Locate the cell with the specified text and output its (x, y) center coordinate. 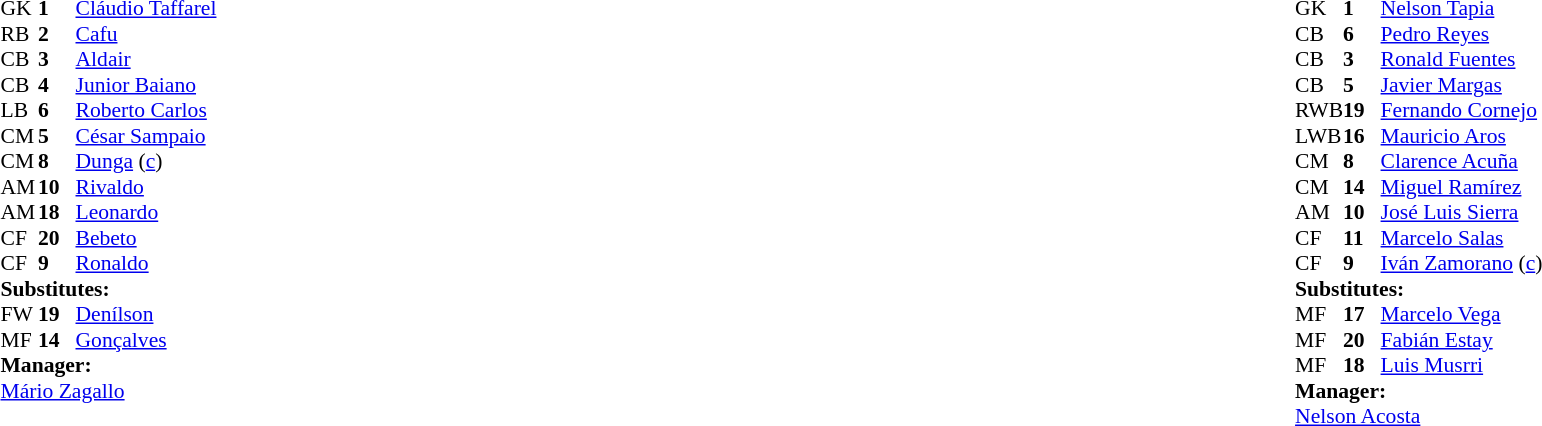
LB (19, 111)
César Sampaio (146, 136)
FW (19, 315)
17 (1362, 315)
Dunga (c) (146, 161)
Aldair (146, 59)
11 (1362, 238)
16 (1362, 136)
Junior Baiano (146, 85)
Leonardo (146, 213)
Roberto Carlos (146, 111)
2 (57, 34)
LWB (1319, 136)
Denílson (146, 315)
Mário Zagallo (108, 391)
Rivaldo (146, 187)
Ronaldo (146, 263)
RB (19, 34)
Gonçalves (146, 340)
Bebeto (146, 238)
4 (57, 85)
Cafu (146, 34)
RWB (1319, 111)
